Determine the [x, y] coordinate at the center of the cell enclosing the given text.  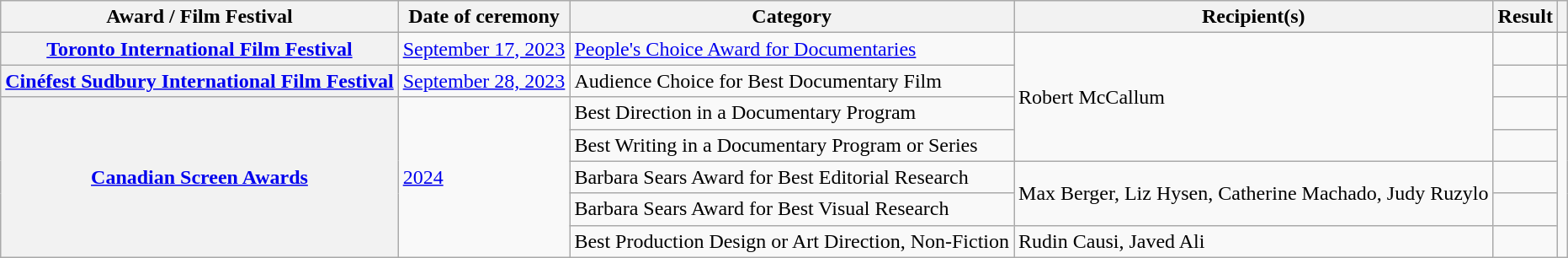
Toronto International Film Festival [199, 49]
2024 [484, 177]
Barbara Sears Award for Best Editorial Research [792, 177]
Best Direction in a Documentary Program [792, 113]
Date of ceremony [484, 17]
Recipient(s) [1254, 17]
Cinéfest Sudbury International Film Festival [199, 81]
Barbara Sears Award for Best Visual Research [792, 209]
Rudin Causi, Javed Ali [1254, 241]
September 17, 2023 [484, 49]
Result [1525, 17]
Canadian Screen Awards [199, 177]
Max Berger, Liz Hysen, Catherine Machado, Judy Ruzylo [1254, 193]
Category [792, 17]
Best Writing in a Documentary Program or Series [792, 145]
September 28, 2023 [484, 81]
Audience Choice for Best Documentary Film [792, 81]
Award / Film Festival [199, 17]
People's Choice Award for Documentaries [792, 49]
Robert McCallum [1254, 97]
Best Production Design or Art Direction, Non-Fiction [792, 241]
